Extract the [x, y] coordinate from the center of the cell holding the provided text.  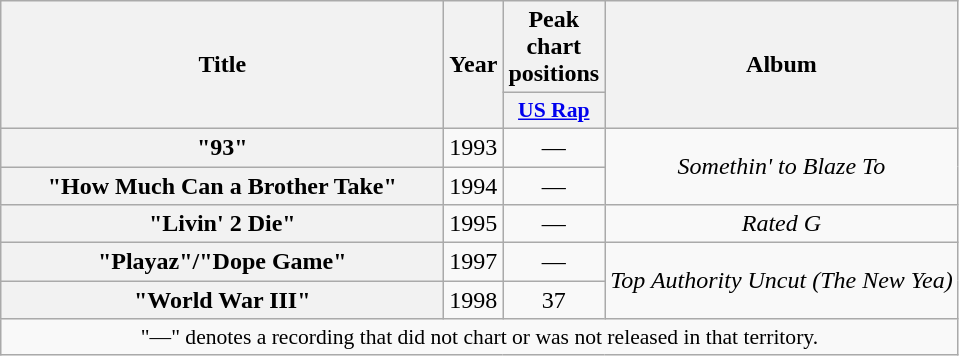
"How Much Can a Brother Take" [222, 185]
Top Authority Uncut (The New Yea) [782, 281]
1997 [474, 262]
1995 [474, 224]
"World War III" [222, 300]
1994 [474, 185]
37 [554, 300]
Title [222, 65]
1993 [474, 147]
"Playaz"/"Dope Game" [222, 262]
Album [782, 65]
Rated G [782, 224]
1998 [474, 300]
US Rap [554, 111]
"—" denotes a recording that did not chart or was not released in that territory. [480, 337]
Year [474, 65]
"93" [222, 147]
Peak chart positions [554, 47]
"Livin' 2 Die" [222, 224]
Somethin' to Blaze To [782, 166]
